Output the (X, Y) coordinate of the center of the cell containing the given text.  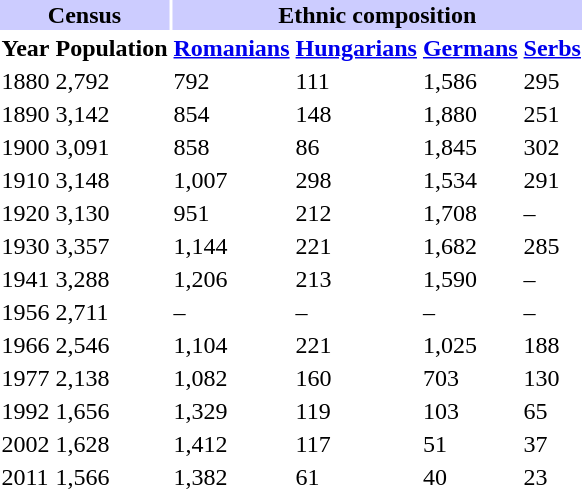
Hungarians (356, 48)
1941 (26, 279)
3,091 (112, 147)
1,025 (470, 345)
1880 (26, 81)
251 (552, 114)
1966 (26, 345)
1,206 (232, 279)
1920 (26, 213)
188 (552, 345)
212 (356, 213)
2,792 (112, 81)
2,546 (112, 345)
291 (552, 180)
1,144 (232, 246)
1977 (26, 378)
1,586 (470, 81)
1930 (26, 246)
213 (356, 279)
Year (26, 48)
1,104 (232, 345)
854 (232, 114)
3,142 (112, 114)
Population (112, 48)
111 (356, 81)
Census (84, 15)
792 (232, 81)
130 (552, 378)
1,708 (470, 213)
51 (470, 444)
951 (232, 213)
1,656 (112, 411)
2,138 (112, 378)
65 (552, 411)
1992 (26, 411)
1,412 (232, 444)
1890 (26, 114)
1,329 (232, 411)
160 (356, 378)
Serbs (552, 48)
103 (470, 411)
3,357 (112, 246)
1,007 (232, 180)
1,590 (470, 279)
1910 (26, 180)
37 (552, 444)
119 (356, 411)
1,880 (470, 114)
1,082 (232, 378)
703 (470, 378)
1,628 (112, 444)
285 (552, 246)
295 (552, 81)
86 (356, 147)
858 (232, 147)
3,130 (112, 213)
298 (356, 180)
2002 (26, 444)
302 (552, 147)
Ethnic composition (377, 15)
1,682 (470, 246)
Romanians (232, 48)
1,845 (470, 147)
117 (356, 444)
3,288 (112, 279)
1956 (26, 312)
2,711 (112, 312)
Germans (470, 48)
1900 (26, 147)
148 (356, 114)
3,148 (112, 180)
1,534 (470, 180)
